Output the (X, Y) coordinate of the center of the cell containing the given text.  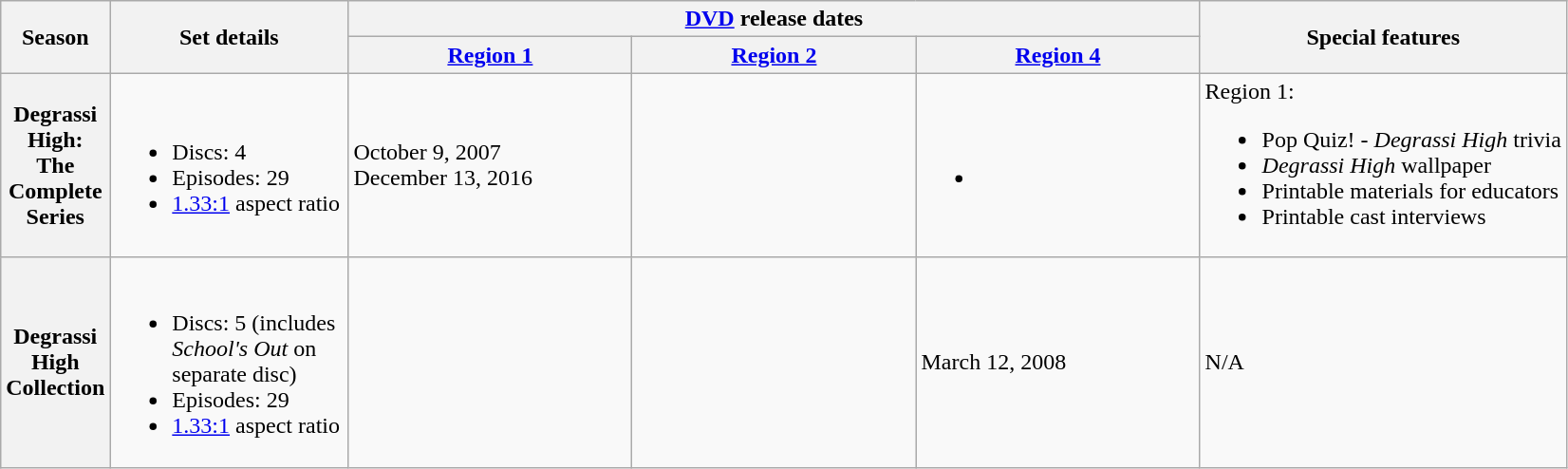
Region 2 (775, 55)
Degrassi High: The Complete Series (55, 165)
Set details (230, 37)
Special features (1383, 37)
October 9, 2007December 13, 2016 (490, 165)
March 12, 2008 (1057, 363)
Discs: 5 (includes School's Out on separate disc)Episodes: 291.33:1 aspect ratio (230, 363)
DVD release dates (775, 19)
Degrassi High Collection (55, 363)
Region 1 (490, 55)
Season (55, 37)
N/A (1383, 363)
Discs: 4Episodes: 291.33:1 aspect ratio (230, 165)
Region 1:Pop Quiz! - Degrassi High triviaDegrassi High wallpaperPrintable materials for educatorsPrintable cast interviews (1383, 165)
Region 4 (1057, 55)
